Pinpoint the cell where the given text exists, returning its (X, Y) midpoint coordinate. 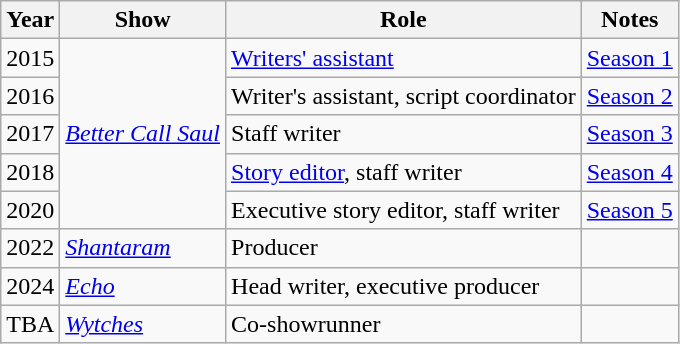
Writer's assistant, script coordinator (404, 96)
2022 (30, 248)
Co-showrunner (404, 324)
Season 1 (630, 58)
Staff writer (404, 134)
2020 (30, 210)
Story editor, staff writer (404, 172)
Shantaram (143, 248)
Better Call Saul (143, 134)
Producer (404, 248)
2015 (30, 58)
Year (30, 20)
Season 2 (630, 96)
2016 (30, 96)
2018 (30, 172)
2024 (30, 286)
Writers' assistant (404, 58)
Notes (630, 20)
Echo (143, 286)
Season 5 (630, 210)
2017 (30, 134)
Season 3 (630, 134)
TBA (30, 324)
Executive story editor, staff writer (404, 210)
Head writer, executive producer (404, 286)
Show (143, 20)
Role (404, 20)
Wytches (143, 324)
Season 4 (630, 172)
